Locate the cell with the specified text and output its [X, Y] center coordinate. 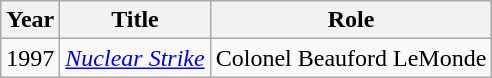
Year [30, 20]
Title [135, 20]
Colonel Beauford LeMonde [351, 58]
1997 [30, 58]
Role [351, 20]
Nuclear Strike [135, 58]
